Identify which cell holds the provided text, then report its (X, Y) central coordinate. 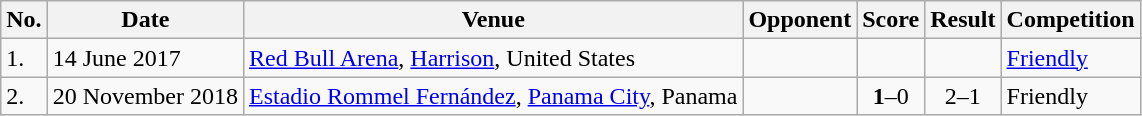
Red Bull Arena, Harrison, United States (494, 58)
1–0 (891, 96)
Date (145, 20)
Competition (1070, 20)
Venue (494, 20)
14 June 2017 (145, 58)
Score (891, 20)
Opponent (800, 20)
No. (24, 20)
20 November 2018 (145, 96)
Result (963, 20)
1. (24, 58)
2–1 (963, 96)
2. (24, 96)
Estadio Rommel Fernández, Panama City, Panama (494, 96)
